Scan for the cell matching the given text and deliver its (x, y) coordinate at center. 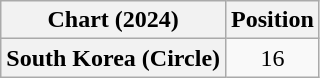
South Korea (Circle) (114, 58)
Position (273, 20)
16 (273, 58)
Chart (2024) (114, 20)
